Identify which cell holds the provided text, then report its (x, y) central coordinate. 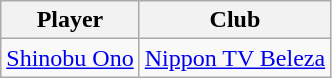
Shinobu Ono (70, 58)
Club (234, 20)
Player (70, 20)
Nippon TV Beleza (234, 58)
